Search for the cell housing the specified text and yield its [x, y] center coordinate. 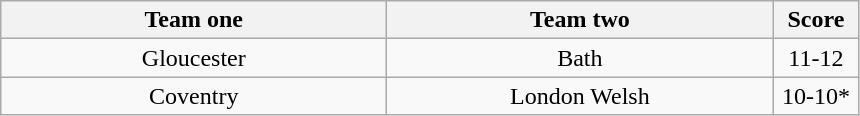
Gloucester [194, 58]
Score [816, 20]
Team two [580, 20]
10-10* [816, 96]
Bath [580, 58]
Coventry [194, 96]
Team one [194, 20]
London Welsh [580, 96]
11-12 [816, 58]
